From the cell containing the given text, extract its center point as (x, y) coordinate. 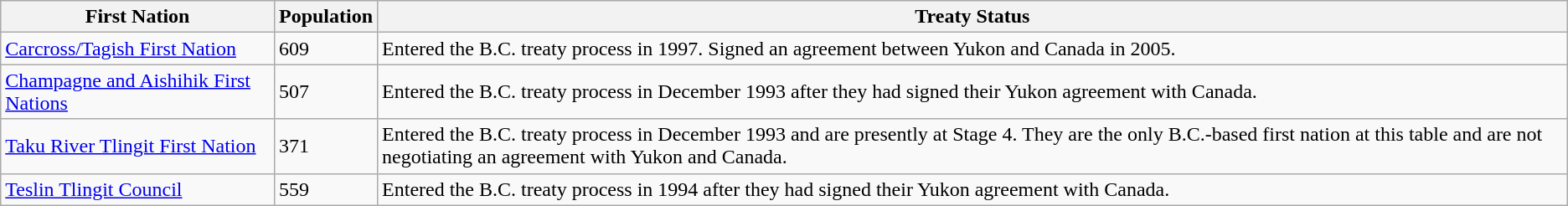
Teslin Tlingit Council (137, 189)
371 (325, 146)
Champagne and Aishihik First Nations (137, 92)
Entered the B.C. treaty process in 1994 after they had signed their Yukon agreement with Canada. (973, 189)
Entered the B.C. treaty process in 1997. Signed an agreement between Yukon and Canada in 2005. (973, 49)
Carcross/Tagish First Nation (137, 49)
Taku River Tlingit First Nation (137, 146)
Entered the B.C. treaty process in December 1993 after they had signed their Yukon agreement with Canada. (973, 92)
507 (325, 92)
First Nation (137, 17)
Treaty Status (973, 17)
609 (325, 49)
559 (325, 189)
Population (325, 17)
